Return the [X, Y] coordinate for the center point of the cell that contains the specified text.  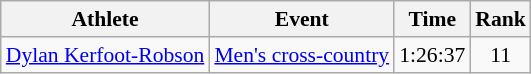
Dylan Kerfoot-Robson [106, 55]
Men's cross-country [302, 55]
11 [500, 55]
Rank [500, 19]
Athlete [106, 19]
Event [302, 19]
1:26:37 [432, 55]
Time [432, 19]
